Detect which cell encompasses the target text, then output its (x, y) center coordinate. 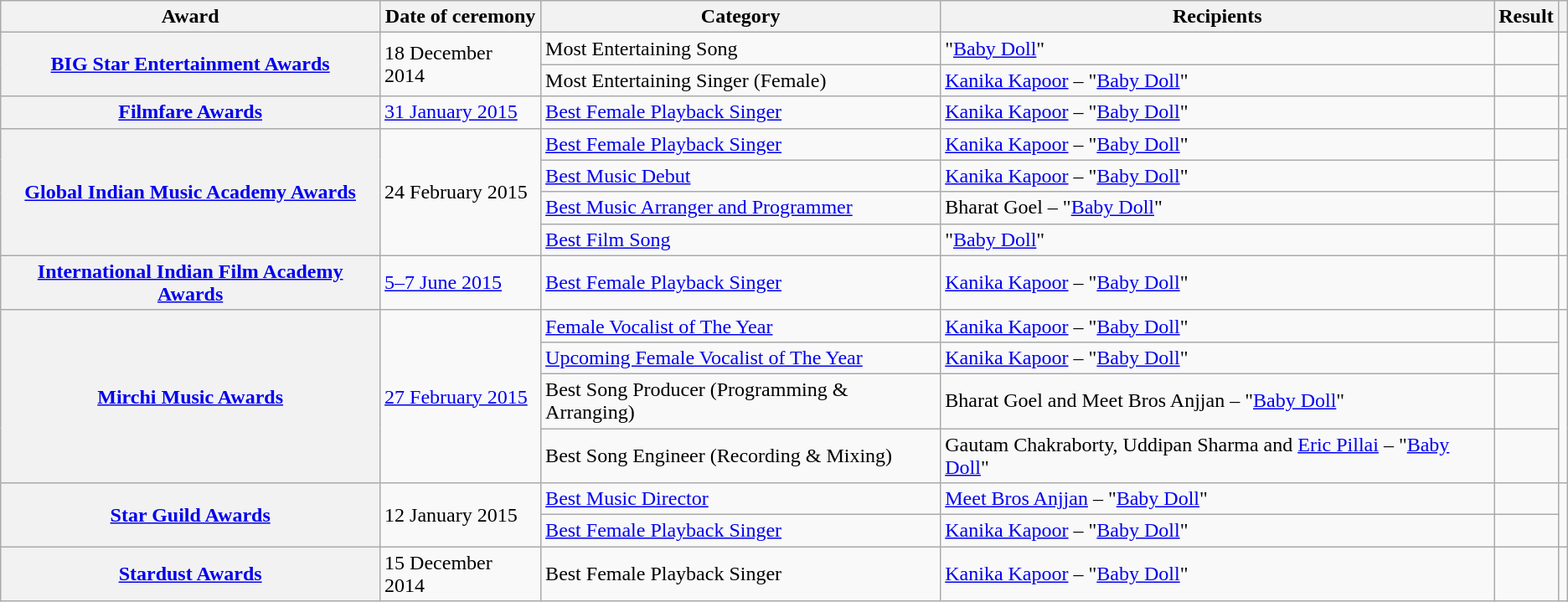
Category (740, 17)
Bharat Goel – "Baby Doll" (1218, 208)
18 December 2014 (461, 64)
Best Music Arranger and Programmer (740, 208)
BIG Star Entertainment Awards (191, 64)
15 December 2014 (461, 574)
Most Entertaining Song (740, 49)
Filmfare Awards (191, 112)
Stardust Awards (191, 574)
Award (191, 17)
Meet Bros Anjjan – "Baby Doll" (1218, 499)
27 February 2015 (461, 396)
Bharat Goel and Meet Bros Anjjan – "Baby Doll" (1218, 400)
Mirchi Music Awards (191, 396)
Best Song Engineer (Recording & Mixing) (740, 455)
Female Vocalist of The Year (740, 326)
Gautam Chakraborty, Uddipan Sharma and Eric Pillai – "Baby Doll" (1218, 455)
Date of ceremony (461, 17)
Star Guild Awards (191, 515)
5–7 June 2015 (461, 283)
31 January 2015 (461, 112)
24 February 2015 (461, 192)
Most Entertaining Singer (Female) (740, 80)
International Indian Film Academy Awards (191, 283)
Upcoming Female Vocalist of The Year (740, 358)
Global Indian Music Academy Awards (191, 192)
Best Film Song (740, 239)
Result (1526, 17)
Best Song Producer (Programming & Arranging) (740, 400)
Best Music Debut (740, 176)
Recipients (1218, 17)
12 January 2015 (461, 515)
Best Music Director (740, 499)
